Output the (X, Y) coordinate of the center of the cell containing the given text.  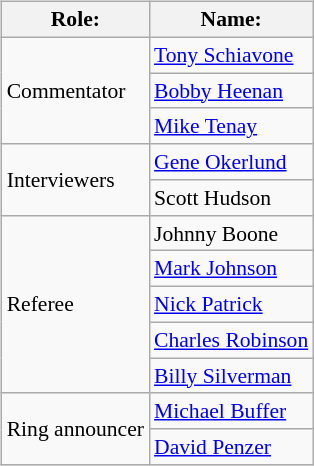
Role: (76, 20)
Commentator (76, 90)
Billy Silverman (231, 376)
Referee (76, 304)
David Penzer (231, 447)
Tony Schiavone (231, 55)
Scott Hudson (231, 198)
Johnny Boone (231, 233)
Bobby Heenan (231, 91)
Charles Robinson (231, 340)
Gene Okerlund (231, 162)
Interviewers (76, 180)
Ring announcer (76, 428)
Mike Tenay (231, 126)
Michael Buffer (231, 411)
Nick Patrick (231, 305)
Name: (231, 20)
Mark Johnson (231, 269)
